Pinpoint the cell where the given text exists, returning its (X, Y) midpoint coordinate. 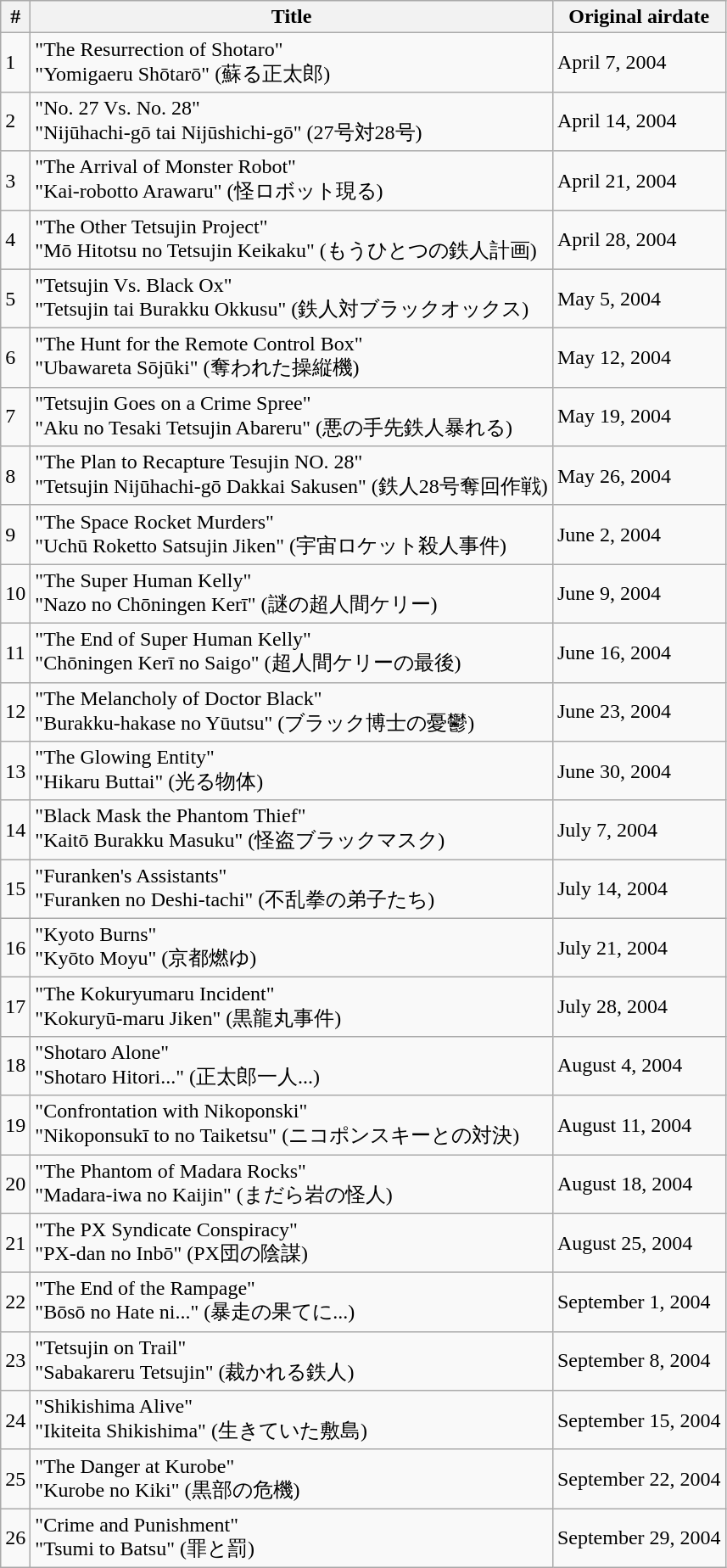
August 4, 2004 (639, 1066)
"Furanken's Assistants""Furanken no Deshi-tachi" (不乱拳の弟子たち) (292, 889)
September 8, 2004 (639, 1361)
"The End of the Rampage""Bōsō no Hate ni..." (暴走の果てに...) (292, 1302)
1 (15, 63)
"Tetsujin Goes on a Crime Spree""Aku no Tesaki Tetsujin Abareru" (悪の手先鉄人暴れる) (292, 417)
# (15, 17)
"The PX Syndicate Conspiracy""PX-dan no Inbō" (PX団の陰謀) (292, 1243)
10 (15, 594)
24 (15, 1420)
August 11, 2004 (639, 1125)
June 16, 2004 (639, 652)
June 9, 2004 (639, 594)
20 (15, 1184)
"The End of Super Human Kelly""Chōningen Kerī no Saigo" (超人間ケリーの最後) (292, 652)
7 (15, 417)
8 (15, 476)
July 21, 2004 (639, 948)
"Tetsujin on Trail""Sabakareru Tetsujin" (裁かれる鉄人) (292, 1361)
21 (15, 1243)
13 (15, 771)
September 15, 2004 (639, 1420)
"The Hunt for the Remote Control Box""Ubawareta Sōjūki" (奪われた操縦機) (292, 358)
June 2, 2004 (639, 535)
16 (15, 948)
July 14, 2004 (639, 889)
"No. 27 Vs. No. 28""Nijūhachi-gō tai Nijūshichi-gō" (27号対28号) (292, 121)
17 (15, 1007)
May 5, 2004 (639, 299)
"The Melancholy of Doctor Black""Burakku-hakase no Yūutsu" (ブラック博士の憂鬱) (292, 712)
"Confrontation with Nikoponski""Nikoponsukī to no Taiketsu" (ニコポンスキーとの対決) (292, 1125)
July 28, 2004 (639, 1007)
5 (15, 299)
"The Phantom of Madara Rocks""Madara-iwa no Kaijin" (まだら岩の怪人) (292, 1184)
"The Danger at Kurobe""Kurobe no Kiki" (黒部の危機) (292, 1479)
"Kyoto Burns""Kyōto Moyu" (京都燃ゆ) (292, 948)
25 (15, 1479)
"The Glowing Entity""Hikaru Buttai" (光る物体) (292, 771)
"The Arrival of Monster Robot""Kai-robotto Arawaru" (怪ロボット現る) (292, 181)
June 30, 2004 (639, 771)
22 (15, 1302)
May 26, 2004 (639, 476)
23 (15, 1361)
6 (15, 358)
"The Kokuryumaru Incident""Kokuryū-maru Jiken" (黒龍丸事件) (292, 1007)
12 (15, 712)
May 19, 2004 (639, 417)
9 (15, 535)
April 21, 2004 (639, 181)
2 (15, 121)
11 (15, 652)
"The Resurrection of Shotaro""Yomigaeru Shōtarō" (蘇る正太郎) (292, 63)
Original airdate (639, 17)
August 25, 2004 (639, 1243)
August 18, 2004 (639, 1184)
"Black Mask the Phantom Thief""Kaitō Burakku Masuku" (怪盗ブラックマスク) (292, 830)
"The Other Tetsujin Project""Mō Hitotsu no Tetsujin Keikaku" (もうひとつの鉄人計画) (292, 240)
15 (15, 889)
14 (15, 830)
April 14, 2004 (639, 121)
April 28, 2004 (639, 240)
September 22, 2004 (639, 1479)
"The Plan to Recapture Tesujin NO. 28""Tetsujin Nijūhachi-gō Dakkai Sakusen" (鉄人28号奪回作戦) (292, 476)
September 1, 2004 (639, 1302)
19 (15, 1125)
"Shikishima Alive""Ikiteita Shikishima" (生きていた敷島) (292, 1420)
June 23, 2004 (639, 712)
"Tetsujin Vs. Black Ox""Tetsujin tai Burakku Okkusu" (鉄人対ブラックオックス) (292, 299)
4 (15, 240)
26 (15, 1538)
September 29, 2004 (639, 1538)
"The Super Human Kelly""Nazo no Chōningen Kerī" (謎の超人間ケリー) (292, 594)
April 7, 2004 (639, 63)
"The Space Rocket Murders""Uchū Roketto Satsujin Jiken" (宇宙ロケット殺人事件) (292, 535)
Title (292, 17)
"Shotaro Alone""Shotaro Hitori..." (正太郎一人...) (292, 1066)
July 7, 2004 (639, 830)
18 (15, 1066)
3 (15, 181)
May 12, 2004 (639, 358)
"Crime and Punishment""Tsumi to Batsu" (罪と罰) (292, 1538)
